For the text-containing cell, return its midpoint in (x, y) coordinate format. 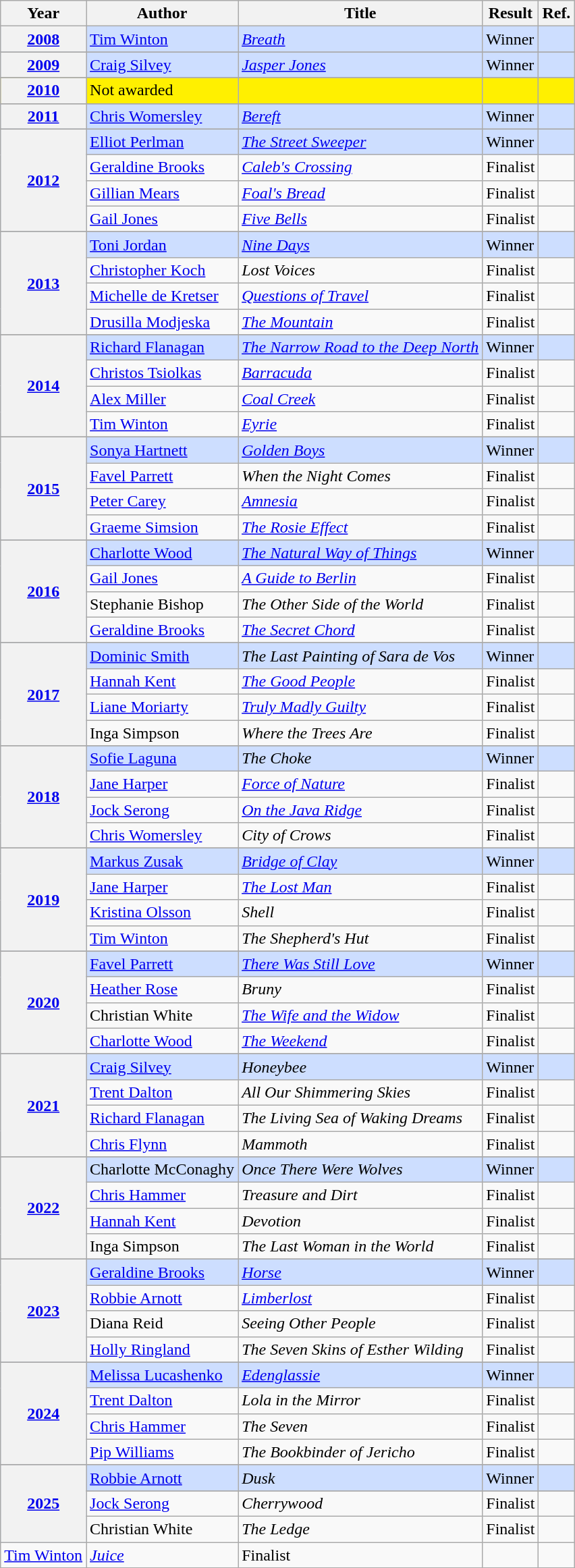
Liane Moriarty (162, 707)
All Our Shimmering Skies (360, 1092)
Author (162, 13)
2024 (43, 1413)
Heather Rose (162, 990)
Dominic Smith (162, 655)
The Last Painting of Sara de Vos (360, 655)
The Street Sweeper (360, 142)
The Bookbinder of Jericho (360, 1452)
Juice (162, 1555)
2011 (43, 116)
2022 (43, 1208)
Caleb's Crossing (360, 167)
Peter Carey (162, 502)
Sonya Hartnett (162, 450)
2009 (43, 65)
2025 (43, 1503)
The Shepherd's Hut (360, 938)
The Mountain (360, 322)
2021 (43, 1105)
Melissa Lucashenko (162, 1375)
Amnesia (360, 502)
Christos Tsiolkas (162, 373)
Truly Madly Guilty (360, 707)
2019 (43, 900)
2012 (43, 180)
The Natural Way of Things (360, 553)
Horse (360, 1272)
The Weekend (360, 1041)
Where the Trees Are (360, 732)
2016 (43, 591)
The Ledge (360, 1529)
2014 (43, 386)
Mammoth (360, 1144)
Bereft (360, 116)
There Was Still Love (360, 964)
Devotion (360, 1221)
Toni Jordan (162, 244)
The Good People (360, 681)
The Seven Skins of Esther Wilding (360, 1349)
Title (360, 13)
Treasure and Dirt (360, 1195)
Edenglassie (360, 1375)
Dusk (360, 1478)
The Choke (360, 759)
Result (510, 13)
Shell (360, 913)
Five Bells (360, 219)
Seeing Other People (360, 1324)
Cherrywood (360, 1503)
2013 (43, 283)
2015 (43, 489)
Ref. (556, 13)
2010 (43, 90)
Sofie Laguna (162, 759)
2020 (43, 1002)
Graeme Simsion (162, 527)
City of Crows (360, 836)
Foal's Bread (360, 193)
Breath (360, 39)
Michelle de Kretser (162, 296)
Chris Flynn (162, 1144)
Markus Zusak (162, 861)
Honeybee (360, 1066)
Gillian Mears (162, 193)
2017 (43, 694)
Christopher Koch (162, 270)
2008 (43, 39)
Stephanie Bishop (162, 604)
When the Night Comes (360, 476)
The Narrow Road to the Deep North (360, 348)
Questions of Travel (360, 296)
Once There Were Wolves (360, 1170)
Drusilla Modjeska (162, 322)
The Living Sea of Waking Dreams (360, 1118)
Kristina Olsson (162, 913)
Holly Ringland (162, 1349)
Lola in the Mirror (360, 1401)
The Secret Chord (360, 630)
Year (43, 13)
Elliot Perlman (162, 142)
The Other Side of the World (360, 604)
On the Java Ridge (360, 810)
Jasper Jones (360, 65)
Alex Miller (162, 399)
The Last Woman in the World (360, 1247)
The Wife and the Widow (360, 1015)
Eyrie (360, 425)
Charlotte McConaghy (162, 1170)
Limberlost (360, 1298)
Golden Boys (360, 450)
Diana Reid (162, 1324)
The Lost Man (360, 887)
Bruny (360, 990)
Nine Days (360, 244)
Not awarded (162, 90)
Pip Williams (162, 1452)
Lost Voices (360, 270)
Force of Nature (360, 784)
Coal Creek (360, 399)
2023 (43, 1311)
A Guide to Berlin (360, 578)
Bridge of Clay (360, 861)
2018 (43, 797)
The Rosie Effect (360, 527)
The Seven (360, 1426)
Barracuda (360, 373)
